Output the (x, y) coordinate of the center of the cell containing the given text.  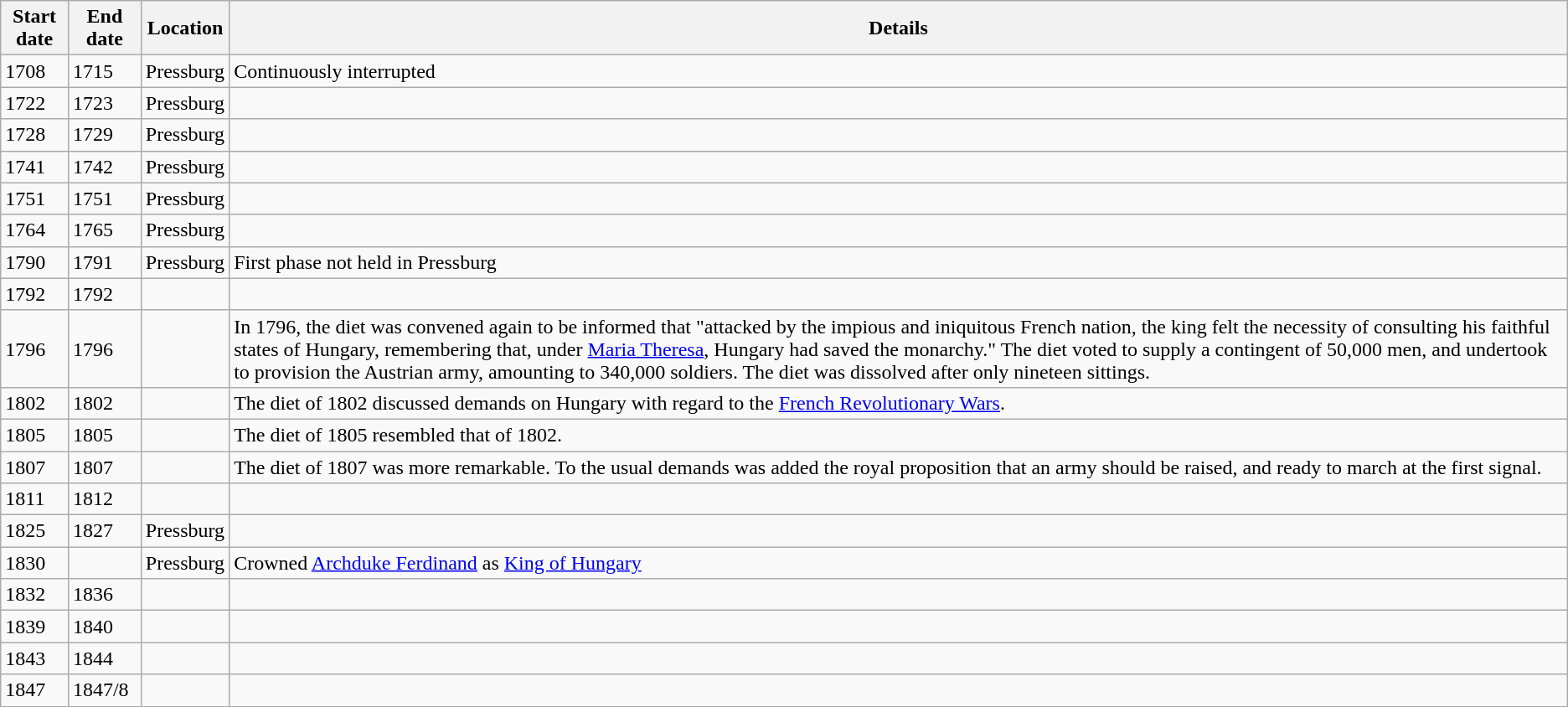
1830 (35, 563)
1708 (35, 71)
1741 (35, 167)
1840 (104, 627)
1811 (35, 499)
1791 (104, 262)
1723 (104, 103)
Crowned Archduke Ferdinand as King of Hungary (899, 563)
1832 (35, 595)
1843 (35, 658)
Start date (35, 28)
1765 (104, 230)
First phase not held in Pressburg (899, 262)
1836 (104, 595)
The diet of 1805 resembled that of 1802. (899, 435)
1729 (104, 135)
1839 (35, 627)
1847 (35, 690)
1844 (104, 658)
1825 (35, 531)
1715 (104, 71)
1790 (35, 262)
Continuously interrupted (899, 71)
1722 (35, 103)
Details (899, 28)
1847/8 (104, 690)
The diet of 1802 discussed demands on Hungary with regard to the French Revolutionary Wars. (899, 403)
1764 (35, 230)
1742 (104, 167)
1728 (35, 135)
1812 (104, 499)
Location (184, 28)
End date (104, 28)
1827 (104, 531)
